Locate the cell with the specified text and output its (x, y) center coordinate. 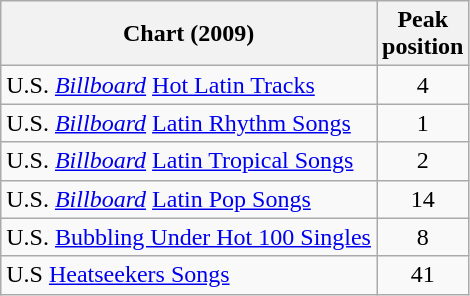
U.S Heatseekers Songs (189, 275)
14 (422, 199)
U.S. Billboard Latin Rhythm Songs (189, 123)
8 (422, 237)
U.S. Bubbling Under Hot 100 Singles (189, 237)
U.S. Billboard Latin Tropical Songs (189, 161)
Chart (2009) (189, 34)
U.S. Billboard Hot Latin Tracks (189, 85)
1 (422, 123)
41 (422, 275)
U.S. Billboard Latin Pop Songs (189, 199)
Peakposition (422, 34)
2 (422, 161)
4 (422, 85)
